Extract the (x, y) coordinate from the center of the cell holding the provided text.  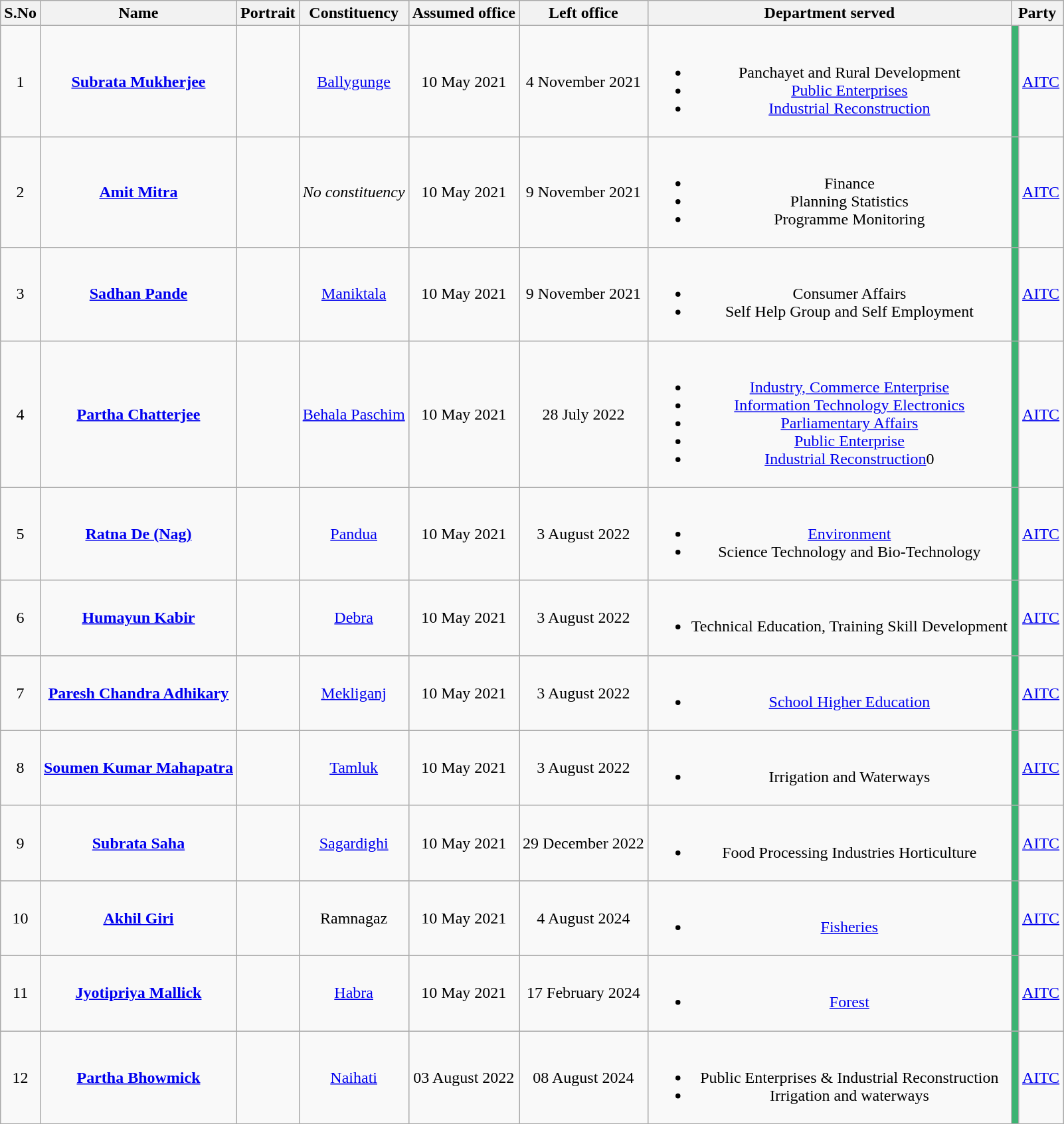
28 July 2022 (584, 414)
Partha Bhowmick (138, 1077)
Fisheries (829, 918)
Soumen Kumar Mahapatra (138, 767)
2 (21, 193)
Industry, Commerce EnterpriseInformation Technology ElectronicsParliamentary AffairsPublic EnterpriseIndustrial Reconstruction0 (829, 414)
29 December 2022 (584, 843)
4 (21, 414)
Mekliganj (353, 693)
Technical Education, Training Skill Development (829, 617)
Food Processing Industries Horticulture (829, 843)
Irrigation and Waterways (829, 767)
1 (21, 81)
FinancePlanning StatisticsProgramme Monitoring (829, 193)
Debra (353, 617)
Ballygunge (353, 81)
Portrait (268, 13)
4 August 2024 (584, 918)
Maniktala (353, 294)
17 February 2024 (584, 993)
03 August 2022 (464, 1077)
Humayun Kabir (138, 617)
Ramnagaz (353, 918)
Amit Mitra (138, 193)
Subrata Saha (138, 843)
Partha Chatterjee (138, 414)
Forest (829, 993)
Pandua (353, 534)
Department served (829, 13)
6 (21, 617)
3 (21, 294)
Sadhan Pande (138, 294)
Jyotipriya Mallick (138, 993)
Consumer AffairsSelf Help Group and Self Employment (829, 294)
No constituency (353, 193)
School Higher Education (829, 693)
Assumed office (464, 13)
Behala Paschim (353, 414)
Paresh Chandra Adhikary (138, 693)
12 (21, 1077)
8 (21, 767)
Panchayet and Rural DevelopmentPublic EnterprisesIndustrial Reconstruction (829, 81)
Left office (584, 13)
Subrata Mukherjee (138, 81)
S.No (21, 13)
Public Enterprises & Industrial ReconstructionIrrigation and waterways (829, 1077)
4 November 2021 (584, 81)
Sagardighi (353, 843)
5 (21, 534)
Habra (353, 993)
11 (21, 993)
9 (21, 843)
Naihati (353, 1077)
EnvironmentScience Technology and Bio-Technology (829, 534)
Tamluk (353, 767)
Akhil Giri (138, 918)
Party (1037, 13)
7 (21, 693)
10 (21, 918)
Name (138, 13)
Constituency (353, 13)
Ratna De (Nag) (138, 534)
08 August 2024 (584, 1077)
